For the text-containing cell, return its midpoint in [x, y] coordinate format. 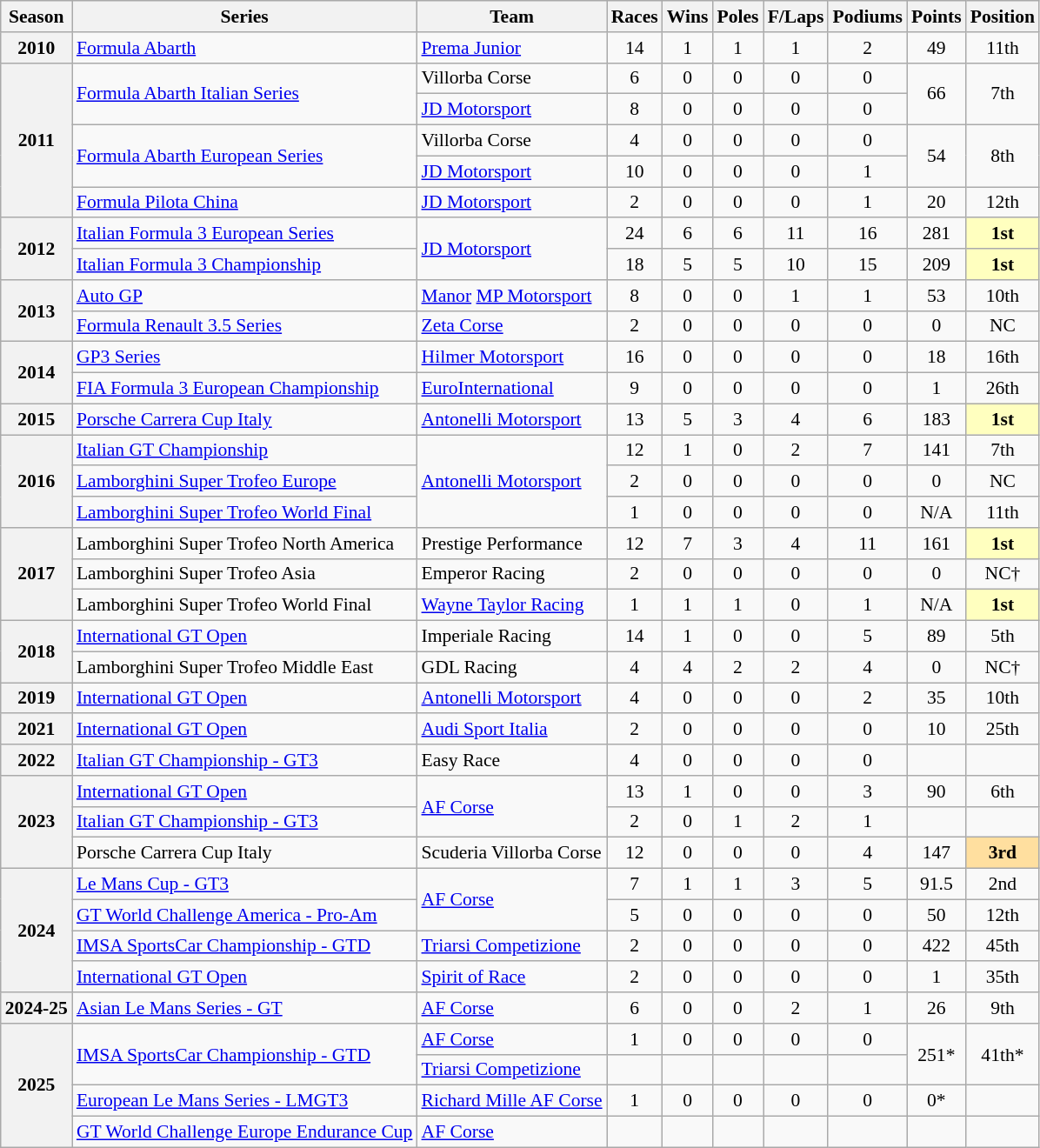
5th [1003, 637]
2011 [37, 140]
Formula Abarth Italian Series [245, 94]
Le Mans Cup - GT3 [245, 884]
Points [937, 17]
422 [937, 946]
26th [1003, 389]
GDL Racing [511, 667]
50 [937, 915]
Scuderia Villorba Corse [511, 853]
Italian Formula 3 European Series [245, 234]
0* [937, 1101]
2014 [37, 372]
141 [937, 451]
Audi Sport Italia [511, 730]
2nd [1003, 884]
209 [937, 264]
Lamborghini Super Trofeo North America [245, 544]
GP3 Series [245, 357]
Formula Abarth [245, 48]
15 [868, 264]
183 [937, 419]
Lamborghini Super Trofeo Europe [245, 482]
89 [937, 637]
European Le Mans Series - LMGT3 [245, 1101]
Spirit of Race [511, 978]
2010 [37, 48]
3rd [1003, 853]
EuroInternational [511, 389]
Prestige Performance [511, 544]
41th* [1003, 1054]
281 [937, 234]
2017 [37, 574]
2022 [37, 760]
Position [1003, 17]
GT World Challenge Europe Endurance Cup [245, 1132]
Team [511, 17]
Races [635, 17]
Podiums [868, 17]
2012 [37, 249]
Wayne Taylor Racing [511, 605]
251* [937, 1054]
45th [1003, 946]
F/Laps [797, 17]
2024 [37, 931]
Lamborghini Super Trofeo Middle East [245, 667]
Italian GT Championship [245, 451]
6th [1003, 791]
Easy Race [511, 760]
Zeta Corse [511, 326]
91.5 [937, 884]
Formula Renault 3.5 Series [245, 326]
8th [1003, 157]
2021 [37, 730]
Emperor Racing [511, 574]
26 [937, 1008]
66 [937, 94]
25th [1003, 730]
Series [245, 17]
2013 [37, 311]
2019 [37, 698]
53 [937, 296]
2016 [37, 482]
35th [1003, 978]
9 [635, 389]
35 [937, 698]
20 [937, 203]
Asian Le Mans Series - GT [245, 1008]
2025 [37, 1085]
Formula Pilota China [245, 203]
Lamborghini Super Trofeo Asia [245, 574]
90 [937, 791]
FIA Formula 3 European Championship [245, 389]
Prema Junior [511, 48]
24 [635, 234]
147 [937, 853]
2015 [37, 419]
GT World Challenge America - Pro-Am [245, 915]
Formula Abarth European Series [245, 157]
54 [937, 157]
Manor MP Motorsport [511, 296]
2024-25 [37, 1008]
Wins [688, 17]
2023 [37, 823]
49 [937, 48]
Auto GP [245, 296]
Richard Mille AF Corse [511, 1101]
Imperiale Racing [511, 637]
Hilmer Motorsport [511, 357]
2018 [37, 652]
Italian Formula 3 Championship [245, 264]
Season [37, 17]
161 [937, 544]
Poles [737, 17]
9th [1003, 1008]
16th [1003, 357]
